Provide the [x, y] coordinate of the cell's center where the given text is located.  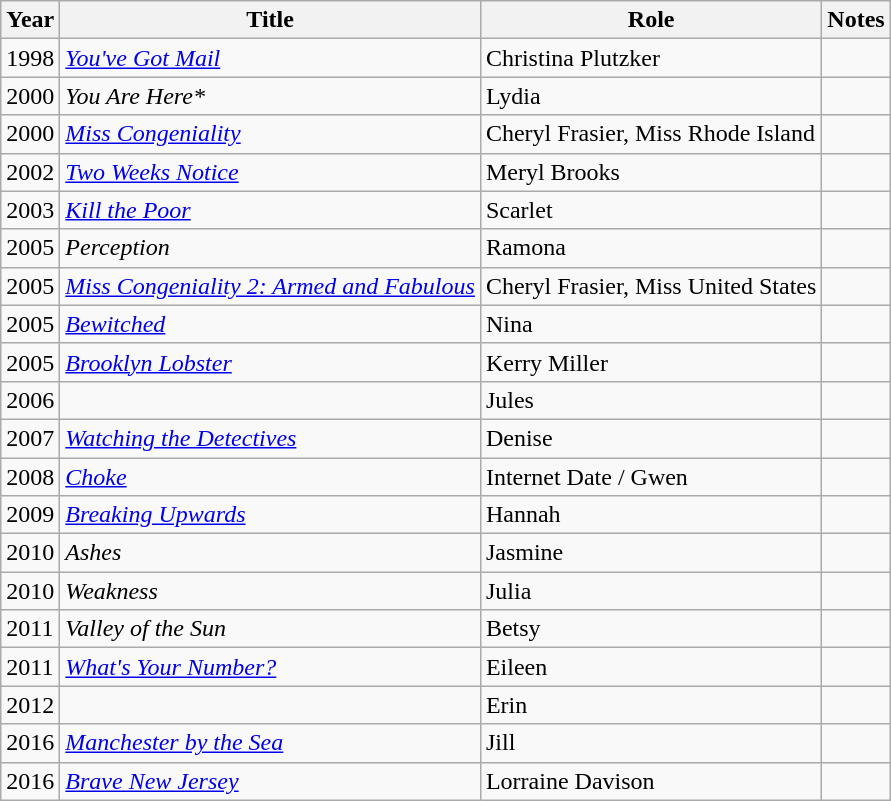
Ramona [650, 248]
Ashes [270, 553]
2007 [30, 438]
Julia [650, 591]
Title [270, 20]
Jill [650, 743]
2002 [30, 172]
Year [30, 20]
Denise [650, 438]
Miss Congeniality [270, 134]
You Are Here* [270, 96]
Weakness [270, 591]
Jules [650, 400]
Manchester by the Sea [270, 743]
Cheryl Frasier, Miss Rhode Island [650, 134]
Breaking Upwards [270, 515]
Kill the Poor [270, 210]
Scarlet [650, 210]
Perception [270, 248]
Cheryl Frasier, Miss United States [650, 286]
2006 [30, 400]
1998 [30, 58]
2009 [30, 515]
Hannah [650, 515]
Internet Date / Gwen [650, 477]
Lorraine Davison [650, 781]
Choke [270, 477]
Brave New Jersey [270, 781]
2012 [30, 705]
Notes [856, 20]
Nina [650, 324]
What's Your Number? [270, 667]
Two Weeks Notice [270, 172]
Eileen [650, 667]
Jasmine [650, 553]
Erin [650, 705]
You've Got Mail [270, 58]
Christina Plutzker [650, 58]
Betsy [650, 629]
Valley of the Sun [270, 629]
Lydia [650, 96]
2003 [30, 210]
Brooklyn Lobster [270, 362]
Meryl Brooks [650, 172]
Miss Congeniality 2: Armed and Fabulous [270, 286]
Watching the Detectives [270, 438]
Kerry Miller [650, 362]
Role [650, 20]
2008 [30, 477]
Bewitched [270, 324]
